Locate the cell with the specified text and output its (X, Y) center coordinate. 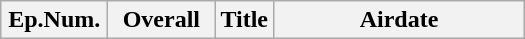
Title (244, 20)
Overall (162, 20)
Airdate (398, 20)
Ep.Num. (54, 20)
